Provide the [X, Y] coordinate of the cell's center where the given text is located.  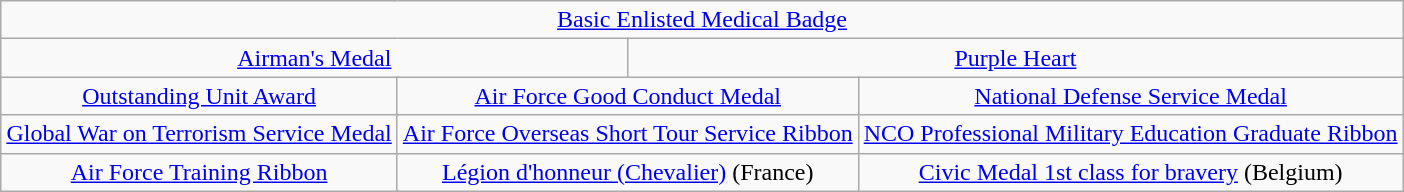
Légion d'honneur (Chevalier) (France) [628, 172]
Outstanding Unit Award [199, 96]
Air Force Overseas Short Tour Service Ribbon [628, 134]
Airman's Medal [314, 58]
Air Force Good Conduct Medal [628, 96]
Global War on Terrorism Service Medal [199, 134]
National Defense Service Medal [1130, 96]
Civic Medal 1st class for bravery (Belgium) [1130, 172]
Purple Heart [1016, 58]
Basic Enlisted Medical Badge [702, 20]
NCO Professional Military Education Graduate Ribbon [1130, 134]
Air Force Training Ribbon [199, 172]
